Extract the (x, y) coordinate from the center of the cell holding the provided text.  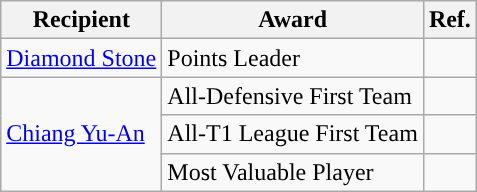
Diamond Stone (82, 58)
Most Valuable Player (293, 172)
Ref. (450, 20)
All-T1 League First Team (293, 134)
Points Leader (293, 58)
Chiang Yu-An (82, 134)
All-Defensive First Team (293, 96)
Award (293, 20)
Recipient (82, 20)
